Extract the [x, y] coordinate from the center of the cell holding the provided text.  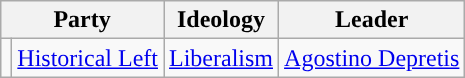
Agostino Depretis [372, 58]
Party [82, 20]
Leader [372, 20]
Liberalism [222, 58]
Ideology [222, 20]
Historical Left [88, 58]
